Output the (x, y) coordinate of the center of the cell containing the given text.  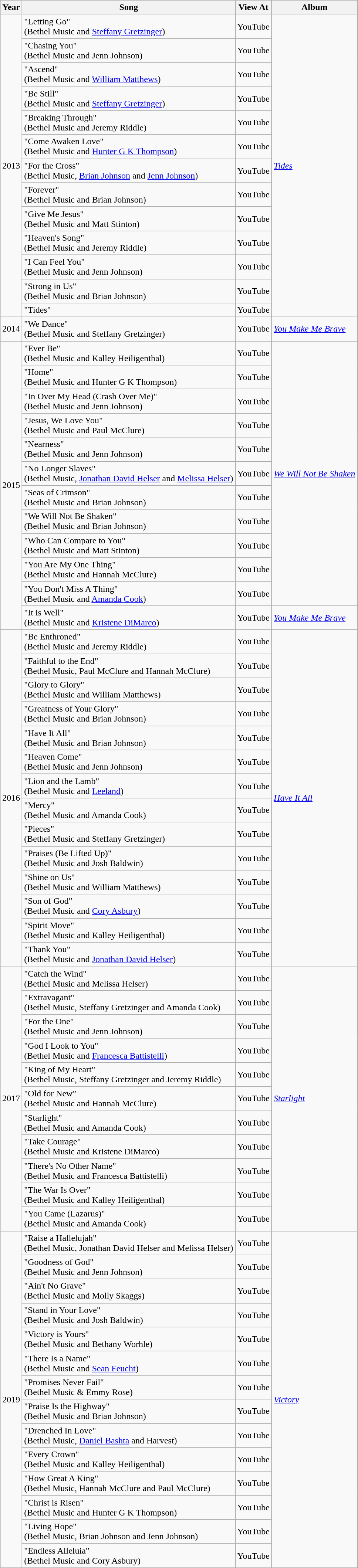
"Breaking Through"(Bethel Music and Jeremy Riddle) (129, 123)
Have It All (314, 798)
"Living Hope"(Bethel Music, Brian Johnson and Jenn Johnson) (129, 1532)
"Victory is Yours"(Bethel Music and Bethany Worhle) (129, 1339)
"Every Crown"(Bethel Music and Kalley Heiligenthal) (129, 1459)
"No Longer Slaves"(Bethel Music, Jonathan David Helser and Melissa Helser) (129, 473)
"Catch the Wind"(Bethel Music and Melissa Helser) (129, 978)
"Take Courage"(Bethel Music and Kristene DiMarco) (129, 1147)
Year (11, 7)
2019 (11, 1399)
"In Over My Head (Crash Over Me)"(Bethel Music and Jenn Johnson) (129, 401)
"Lion and the Lamb"(Bethel Music and Leeland) (129, 786)
"Be Still"(Bethel Music and Steffany Gretzinger) (129, 98)
"Strong in Us"(Bethel Music and Brian Johnson) (129, 291)
"Drenched In Love"(Bethel Music, Daniel Bashta and Harvest) (129, 1435)
"Jesus, We Love You"(Bethel Music and Paul McClure) (129, 425)
"Ain't No Grave"(Bethel Music and Molly Skaggs) (129, 1291)
"Forever"(Bethel Music and Brian Johnson) (129, 194)
2015 (11, 486)
"Come Awaken Love"(Bethel Music and Hunter G K Thompson) (129, 146)
2017 (11, 1099)
"We Will Not Be Shaken"(Bethel Music and Brian Johnson) (129, 521)
"Nearness"(Bethel Music and Jenn Johnson) (129, 449)
2014 (11, 329)
"Thank You"(Bethel Music and Jonathan David Helser) (129, 954)
"Praise Is the Highway"(Bethel Music and Brian Johnson) (129, 1411)
Song (129, 7)
"Starlight"(Bethel Music and Amanda Cook) (129, 1123)
"Heaven's Song"(Bethel Music and Jeremy Riddle) (129, 242)
"Shine on Us"(Bethel Music and William Matthews) (129, 882)
"Christ is Risen"(Bethel Music and Hunter G K Thompson) (129, 1507)
"Letting Go"(Bethel Music and Steffany Gretzinger) (129, 27)
"Chasing You"(Bethel Music and Jenn Johnson) (129, 50)
Starlight (314, 1099)
"Who Can Compare to You"(Bethel Music and Matt Stinton) (129, 546)
"Faithful to the End"(Bethel Music, Paul McClure and Hannah McClure) (129, 665)
"It is Well"(Bethel Music and Kristene DiMarco) (129, 617)
"Endless Alleluia"(Bethel Music and Cory Asbury) (129, 1555)
We Will Not Be Shaken (314, 474)
"Mercy"(Bethel Music and Amanda Cook) (129, 810)
"For the One"(Bethel Music and Jenn Johnson) (129, 1026)
"Spirit Move"(Bethel Music and Kalley Heiligenthal) (129, 930)
"Home"(Bethel Music and Hunter G K Thompson) (129, 377)
"There Is a Name"(Bethel Music and Sean Feucht) (129, 1363)
"Son of God"(Bethel Music and Cory Asbury) (129, 906)
"Pieces"(Bethel Music and Steffany Gretzinger) (129, 834)
"We Dance"(Bethel Music and Steffany Gretzinger) (129, 329)
"Goodness of God"(Bethel Music and Jenn Johnson) (129, 1267)
Album (314, 7)
"There's No Other Name"(Bethel Music and Francesca Battistelli) (129, 1171)
"Give Me Jesus"(Bethel Music and Matt Stinton) (129, 219)
"Heaven Come"(Bethel Music and Jenn Johnson) (129, 762)
Tides (314, 166)
"Promises Never Fail"(Bethel Music & Emmy Rose) (129, 1387)
"Glory to Glory"(Bethel Music and William Matthews) (129, 690)
"Ever Be"(Bethel Music and Kalley Heiligenthal) (129, 353)
"Extravagant"(Bethel Music, Steffany Gretzinger and Amanda Cook) (129, 1002)
"Seas of Crimson"(Bethel Music and Brian Johnson) (129, 498)
"Tides" (129, 310)
"Old for New"(Bethel Music and Hannah McClure) (129, 1099)
"You Came (Lazarus)"(Bethel Music and Amanda Cook) (129, 1219)
2013 (11, 166)
"Be Enthroned"(Bethel Music and Jeremy Riddle) (129, 642)
"King of My Heart"(Bethel Music, Steffany Gretzinger and Jeremy Riddle) (129, 1075)
"Stand in Your Love"(Bethel Music and Josh Baldwin) (129, 1315)
Victory (314, 1399)
"I Can Feel You"(Bethel Music and Jenn Johnson) (129, 267)
"Ascend"(Bethel Music and William Matthews) (129, 75)
"How Great A King"(Bethel Music, Hannah McClure and Paul McClure) (129, 1484)
"Have It All"(Bethel Music and Brian Johnson) (129, 738)
"Greatness of Your Glory"(Bethel Music and Brian Johnson) (129, 714)
2016 (11, 798)
"Praises (Be Lifted Up)"(Bethel Music and Josh Baldwin) (129, 858)
"God I Look to You"(Bethel Music and Francesca Battistelli) (129, 1051)
"You Are My One Thing"(Bethel Music and Hannah McClure) (129, 569)
"You Don't Miss A Thing"(Bethel Music and Amanda Cook) (129, 594)
"The War Is Over"(Bethel Music and Kalley Heiligenthal) (129, 1195)
"For the Cross"(Bethel Music, Brian Johnson and Jenn Johnson) (129, 171)
"Raise a Hallelujah"(Bethel Music, Jonathan David Helser and Melissa Helser) (129, 1243)
View At (253, 7)
